Output the (X, Y) coordinate of the center of the cell containing the given text.  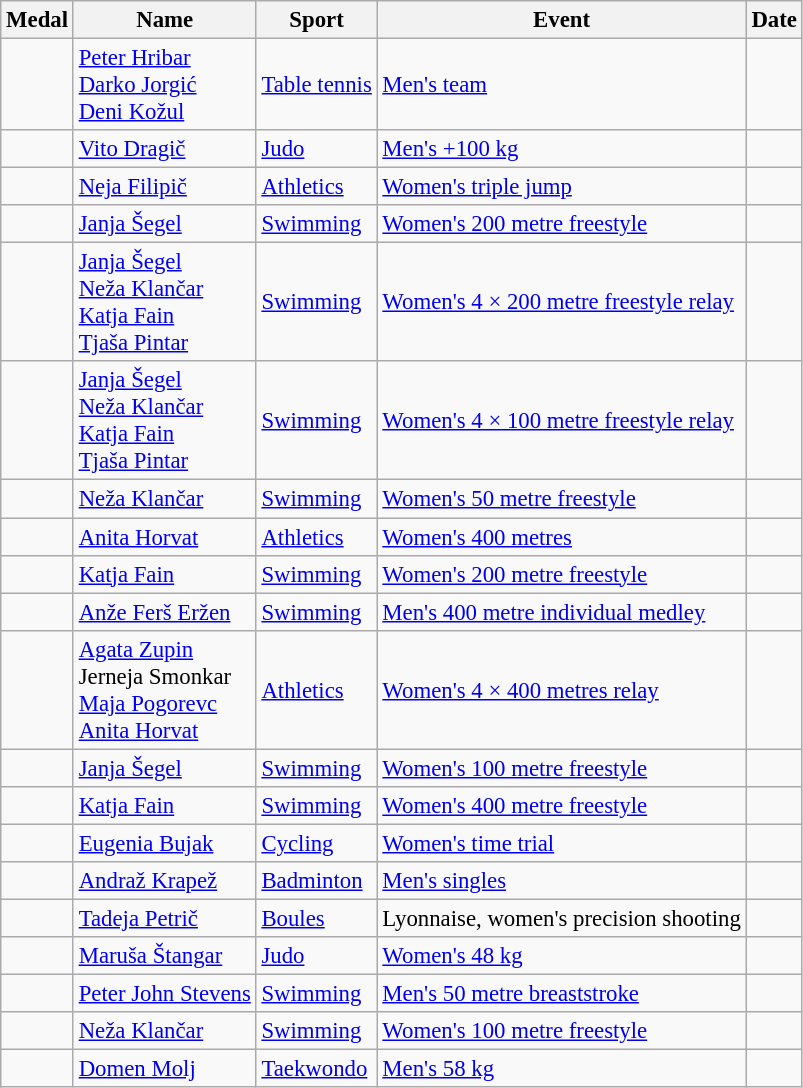
Tadeja Petrič (164, 918)
Neja Filipič (164, 187)
Men's team (562, 85)
Badminton (316, 881)
Sport (316, 20)
Peter John Stevens (164, 994)
Eugenia Bujak (164, 843)
Women's 400 metres (562, 537)
Women's 4 × 200 metre freestyle relay (562, 302)
Men's 400 metre individual medley (562, 612)
Women's 50 metre freestyle (562, 499)
Women's 400 metre freestyle (562, 806)
Boules (316, 918)
Women's 4 × 100 metre freestyle relay (562, 422)
Maruša Štangar (164, 956)
Domen Molj (164, 1069)
Vito Dragič (164, 149)
Anita Horvat (164, 537)
Taekwondo (316, 1069)
Men's 50 metre breaststroke (562, 994)
Men's 58 kg (562, 1069)
Andraž Krapež (164, 881)
Peter HribarDarko JorgićDeni Kožul (164, 85)
Men's +100 kg (562, 149)
Table tennis (316, 85)
Women's time trial (562, 843)
Women's triple jump (562, 187)
Event (562, 20)
Agata ZupinJerneja SmonkarMaja PogorevcAnita Horvat (164, 690)
Women's 4 × 400 metres relay (562, 690)
Medal (38, 20)
Lyonnaise, women's precision shooting (562, 918)
Women's 48 kg (562, 956)
Men's singles (562, 881)
Cycling (316, 843)
Date (774, 20)
Anže Ferš Eržen (164, 612)
Name (164, 20)
